Determine the (X, Y) coordinate at the center of the cell enclosing the given text.  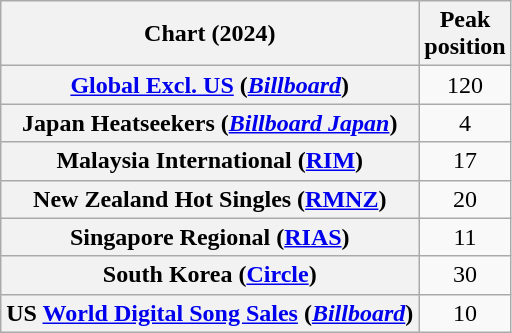
20 (465, 199)
South Korea (Circle) (210, 275)
Peakposition (465, 34)
10 (465, 313)
Japan Heatseekers (Billboard Japan) (210, 123)
30 (465, 275)
4 (465, 123)
11 (465, 237)
Malaysia International (RIM) (210, 161)
New Zealand Hot Singles (RMNZ) (210, 199)
Singapore Regional (RIAS) (210, 237)
120 (465, 85)
17 (465, 161)
US World Digital Song Sales (Billboard) (210, 313)
Global Excl. US (Billboard) (210, 85)
Chart (2024) (210, 34)
